Find where the given text appears and provide that cell's center as [x, y] coordinate. 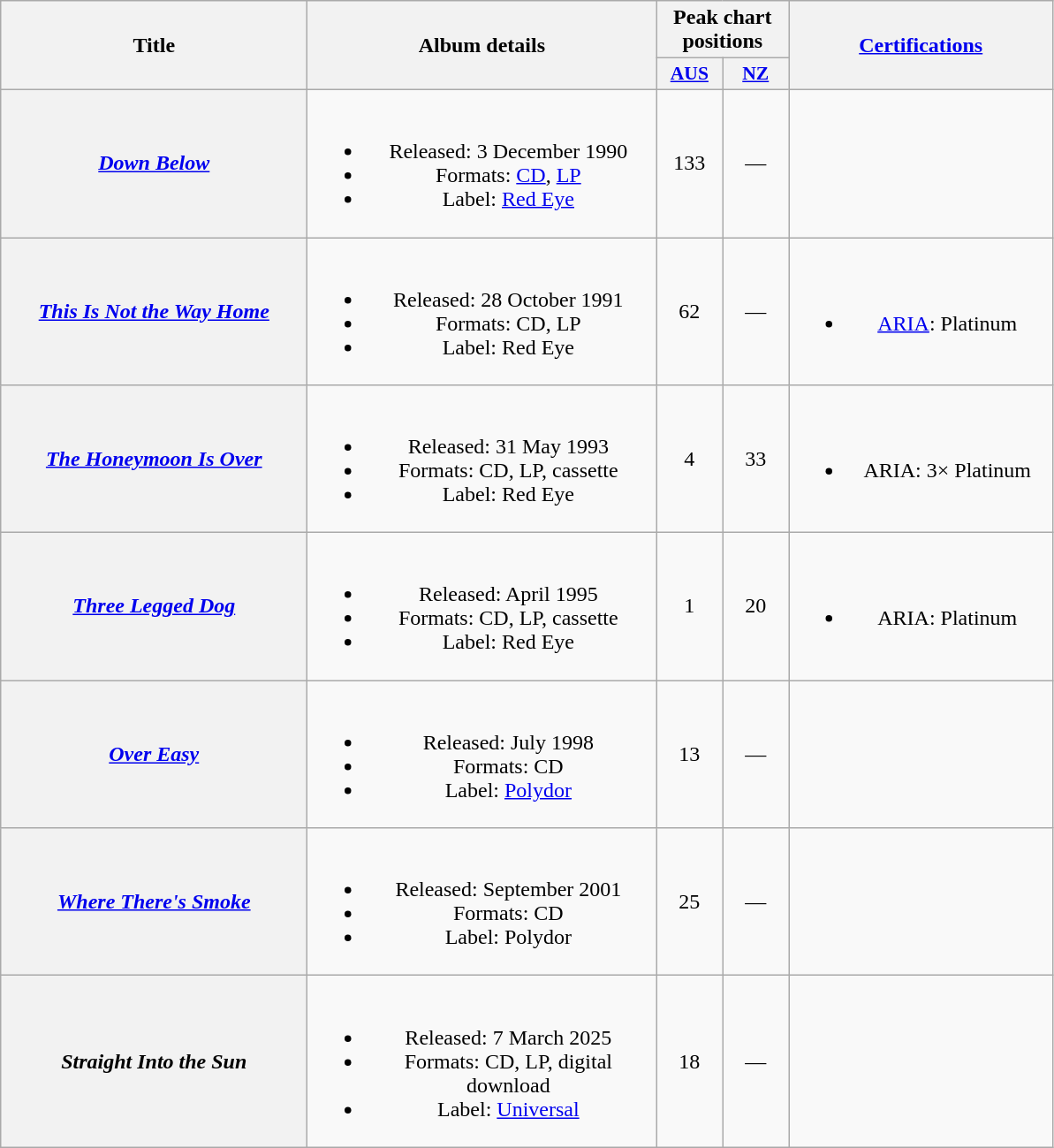
Where There's Smoke [154, 901]
Released: 3 December 1990Formats: CD, LPLabel: Red Eye [482, 163]
Released: April 1995Formats: CD, LP, cassetteLabel: Red Eye [482, 606]
Released: 7 March 2025Formats: CD, LP, digital downloadLabel: Universal [482, 1061]
Released: July 1998Formats: CDLabel: Polydor [482, 755]
Certifications [921, 46]
1 [689, 606]
Released: September 2001Formats: CDLabel: Polydor [482, 901]
Down Below [154, 163]
The Honeymoon Is Over [154, 460]
Released: 28 October 1991Formats: CD, LPLabel: Red Eye [482, 311]
20 [756, 606]
133 [689, 163]
Peak chart positions [723, 30]
NZ [756, 74]
ARIA: 3× Platinum [921, 460]
Straight Into the Sun [154, 1061]
18 [689, 1061]
25 [689, 901]
Album details [482, 46]
4 [689, 460]
62 [689, 311]
Title [154, 46]
13 [689, 755]
Three Legged Dog [154, 606]
This Is Not the Way Home [154, 311]
33 [756, 460]
Over Easy [154, 755]
AUS [689, 74]
Released: 31 May 1993Formats: CD, LP, cassetteLabel: Red Eye [482, 460]
